Provide the [x, y] coordinate of the cell's center where the given text is located.  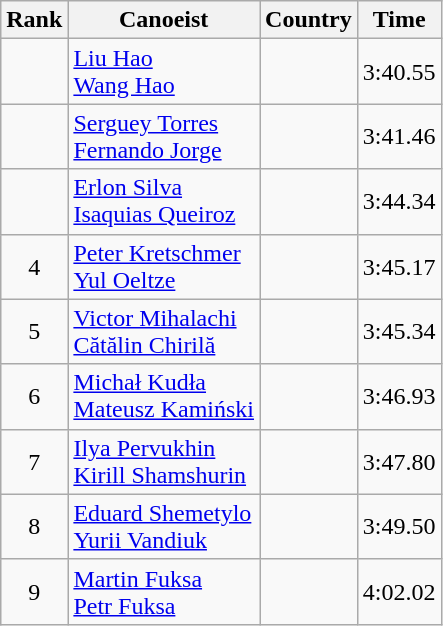
7 [34, 462]
4:02.02 [399, 592]
Canoeist [164, 20]
3:47.80 [399, 462]
Country [309, 20]
Peter KretschmerYul Oeltze [164, 266]
Rank [34, 20]
Martin FuksaPetr Fuksa [164, 592]
Time [399, 20]
Victor MihalachiCătălin Chirilă [164, 332]
Ilya PervukhinKirill Shamshurin [164, 462]
8 [34, 526]
3:45.34 [399, 332]
Serguey TorresFernando Jorge [164, 136]
3:44.34 [399, 202]
4 [34, 266]
3:40.55 [399, 72]
Erlon SilvaIsaquias Queiroz [164, 202]
6 [34, 396]
5 [34, 332]
3:41.46 [399, 136]
Liu HaoWang Hao [164, 72]
3:45.17 [399, 266]
Eduard ShemetyloYurii Vandiuk [164, 526]
Michał KudłaMateusz Kamiński [164, 396]
3:49.50 [399, 526]
9 [34, 592]
3:46.93 [399, 396]
